Find where the given text appears and provide that cell's center as (x, y) coordinate. 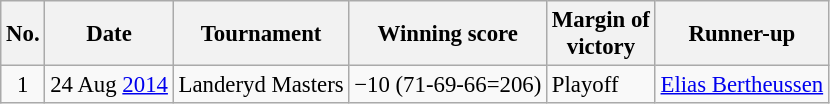
24 Aug 2014 (109, 85)
Date (109, 34)
Winning score (448, 34)
Elias Bertheussen (742, 85)
1 (23, 85)
Tournament (261, 34)
Margin ofvictory (602, 34)
Runner-up (742, 34)
Landeryd Masters (261, 85)
Playoff (602, 85)
No. (23, 34)
−10 (71-69-66=206) (448, 85)
